Find where the given text appears and provide that cell's center as (X, Y) coordinate. 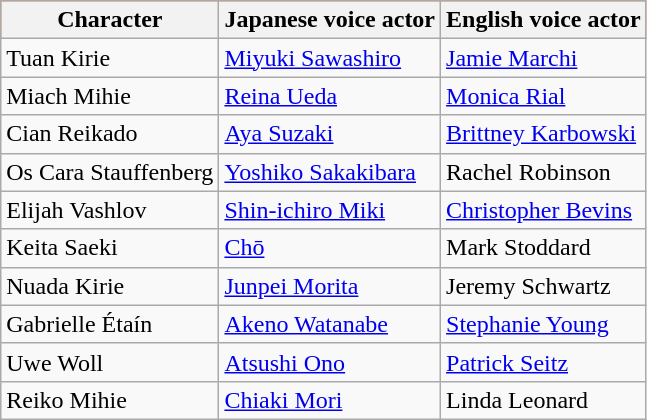
Chiaki Mori (330, 400)
Yoshiko Sakakibara (330, 172)
Cian Reikado (110, 134)
Junpei Morita (330, 286)
Tuan Kirie (110, 58)
Miach Mihie (110, 96)
Atsushi Ono (330, 362)
Miyuki Sawashiro (330, 58)
Reiko Mihie (110, 400)
Aya Suzaki (330, 134)
Nuada Kirie (110, 286)
Elijah Vashlov (110, 210)
Linda Leonard (544, 400)
Character (110, 20)
Monica Rial (544, 96)
Jeremy Schwartz (544, 286)
Gabrielle Étaín (110, 324)
Jamie Marchi (544, 58)
Japanese voice actor (330, 20)
Os Cara Stauffenberg (110, 172)
Uwe Woll (110, 362)
Patrick Seitz (544, 362)
Brittney Karbowski (544, 134)
Keita Saeki (110, 248)
Shin-ichiro Miki (330, 210)
English voice actor (544, 20)
Akeno Watanabe (330, 324)
Chō (330, 248)
Rachel Robinson (544, 172)
Mark Stoddard (544, 248)
Christopher Bevins (544, 210)
Reina Ueda (330, 96)
Stephanie Young (544, 324)
